Identify which cell holds the provided text, then report its (x, y) central coordinate. 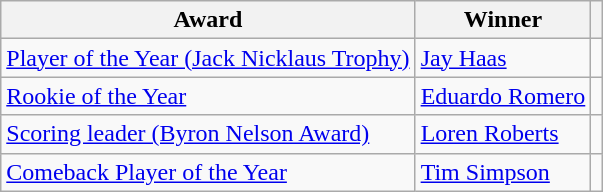
Loren Roberts (503, 134)
Jay Haas (503, 58)
Tim Simpson (503, 172)
Eduardo Romero (503, 96)
Award (208, 20)
Scoring leader (Byron Nelson Award) (208, 134)
Comeback Player of the Year (208, 172)
Winner (503, 20)
Rookie of the Year (208, 96)
Player of the Year (Jack Nicklaus Trophy) (208, 58)
